Locate the cell with the specified text and output its (X, Y) center coordinate. 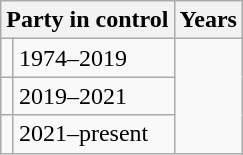
1974–2019 (94, 58)
2021–present (94, 134)
Party in control (88, 20)
2019–2021 (94, 96)
Years (208, 20)
